Pinpoint the cell where the given text exists, returning its (X, Y) midpoint coordinate. 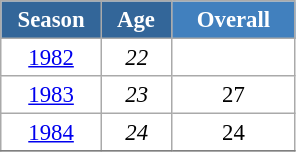
1982 (52, 58)
1984 (52, 133)
Overall (234, 20)
Age (136, 20)
22 (136, 58)
Season (52, 20)
1983 (52, 95)
27 (234, 95)
23 (136, 95)
